For the text-containing cell, return its midpoint in (x, y) coordinate format. 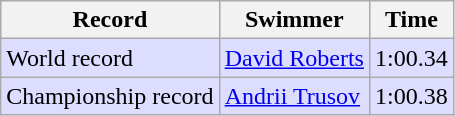
Time (411, 20)
Record (110, 20)
1:00.38 (411, 96)
World record (110, 58)
Swimmer (294, 20)
1:00.34 (411, 58)
Championship record (110, 96)
Andrii Trusov (294, 96)
David Roberts (294, 58)
